Output the [x, y] coordinate of the center of the cell containing the given text.  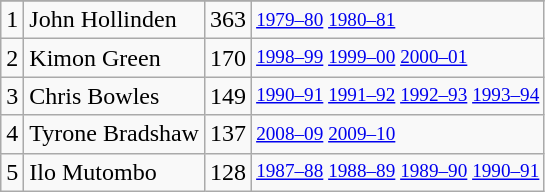
1979–80 1980–81 [398, 20]
5 [12, 172]
137 [228, 134]
170 [228, 58]
1990–91 1991–92 1992–93 1993–94 [398, 96]
4 [12, 134]
3 [12, 96]
2 [12, 58]
1987–88 1988–89 1989–90 1990–91 [398, 172]
363 [228, 20]
1 [12, 20]
1998–99 1999–00 2000–01 [398, 58]
Chris Bowles [114, 96]
Tyrone Bradshaw [114, 134]
128 [228, 172]
Ilo Mutombo [114, 172]
2008–09 2009–10 [398, 134]
Kimon Green [114, 58]
John Hollinden [114, 20]
149 [228, 96]
